Output the (x, y) coordinate of the center of the cell containing the given text.  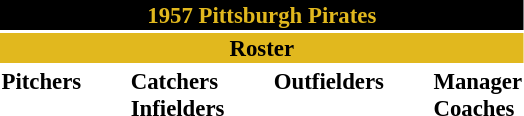
1957 Pittsburgh Pirates (262, 15)
Roster (262, 48)
